Capture the cell that displays the provided text and extract its (X, Y) central coordinate. 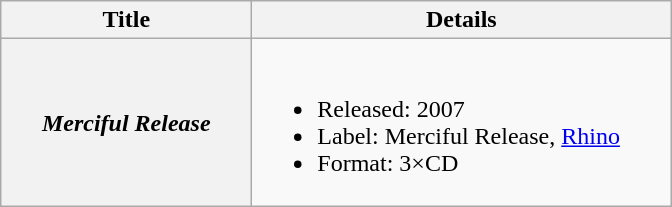
Merciful Release (126, 122)
Title (126, 20)
Released: 2007Label: Merciful Release, RhinoFormat: 3×CD (462, 122)
Details (462, 20)
